Return [x, y] of the center of cell containing provided text 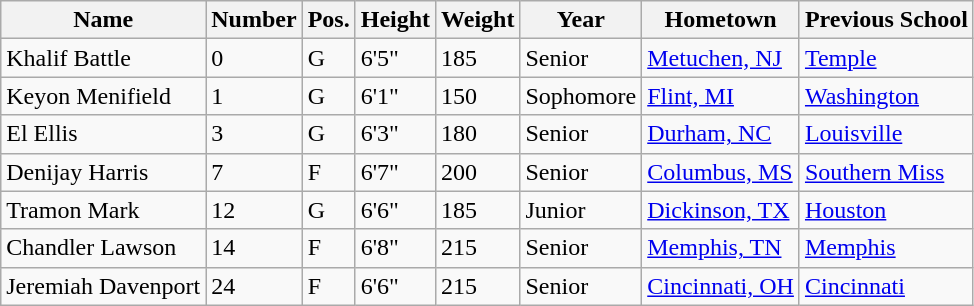
Height [395, 20]
Temple [886, 58]
1 [254, 96]
Louisville [886, 134]
Houston [886, 210]
24 [254, 286]
Jeremiah Davenport [104, 286]
Columbus, MS [721, 172]
Cincinnati [886, 286]
Metuchen, NJ [721, 58]
Flint, MI [721, 96]
200 [478, 172]
Washington [886, 96]
12 [254, 210]
Denijay Harris [104, 172]
7 [254, 172]
Number [254, 20]
6'7" [395, 172]
Year [581, 20]
180 [478, 134]
El Ellis [104, 134]
Keyon Menifield [104, 96]
6'3" [395, 134]
Junior [581, 210]
150 [478, 96]
Cincinnati, OH [721, 286]
Dickinson, TX [721, 210]
Pos. [328, 20]
6'8" [395, 248]
Durham, NC [721, 134]
6'5" [395, 58]
Memphis, TN [721, 248]
Hometown [721, 20]
14 [254, 248]
Name [104, 20]
0 [254, 58]
Tramon Mark [104, 210]
Memphis [886, 248]
Weight [478, 20]
3 [254, 134]
6'1" [395, 96]
Sophomore [581, 96]
Previous School [886, 20]
Southern Miss [886, 172]
Khalif Battle [104, 58]
Chandler Lawson [104, 248]
